Pinpoint the cell where the given text exists, returning its (x, y) midpoint coordinate. 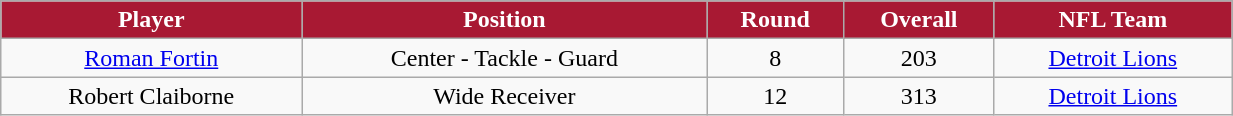
8 (776, 58)
Player (152, 20)
12 (776, 96)
Round (776, 20)
Wide Receiver (504, 96)
NFL Team (1113, 20)
203 (919, 58)
Center - Tackle - Guard (504, 58)
Position (504, 20)
Roman Fortin (152, 58)
Overall (919, 20)
313 (919, 96)
Robert Claiborne (152, 96)
